From the cell containing the given text, extract its center point as (x, y) coordinate. 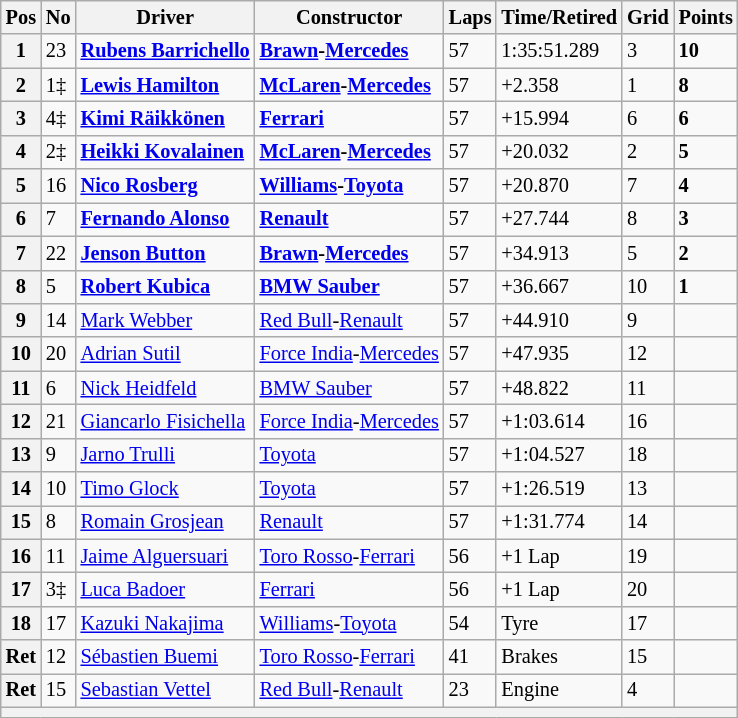
Giancarlo Fisichella (166, 421)
Romain Grosjean (166, 522)
+1:31.774 (559, 522)
22 (58, 253)
+27.744 (559, 219)
Mark Webber (166, 320)
Jenson Button (166, 253)
19 (648, 556)
21 (58, 421)
Jarno Trulli (166, 455)
Laps (470, 17)
+48.822 (559, 388)
+47.935 (559, 354)
54 (470, 623)
Luca Badoer (166, 589)
Time/Retired (559, 17)
No (58, 17)
Kimi Räikkönen (166, 118)
Engine (559, 690)
Driver (166, 17)
2‡ (58, 152)
1:35:51.289 (559, 51)
Sébastien Buemi (166, 657)
+1:26.519 (559, 489)
Robert Kubica (166, 287)
+44.910 (559, 320)
Pos (21, 17)
+20.870 (559, 186)
Grid (648, 17)
+36.667 (559, 287)
Tyre (559, 623)
Adrian Sutil (166, 354)
Rubens Barrichello (166, 51)
+2.358 (559, 85)
3‡ (58, 589)
+15.994 (559, 118)
Kazuki Nakajima (166, 623)
4‡ (58, 118)
Fernando Alonso (166, 219)
+1:03.614 (559, 421)
Nico Rosberg (166, 186)
Constructor (350, 17)
Nick Heidfeld (166, 388)
Points (706, 17)
Timo Glock (166, 489)
41 (470, 657)
+1:04.527 (559, 455)
Heikki Kovalainen (166, 152)
+34.913 (559, 253)
+20.032 (559, 152)
1‡ (58, 85)
Jaime Alguersuari (166, 556)
Lewis Hamilton (166, 85)
Sebastian Vettel (166, 690)
Brakes (559, 657)
